Determine the (X, Y) coordinate at the center of the cell enclosing the given text.  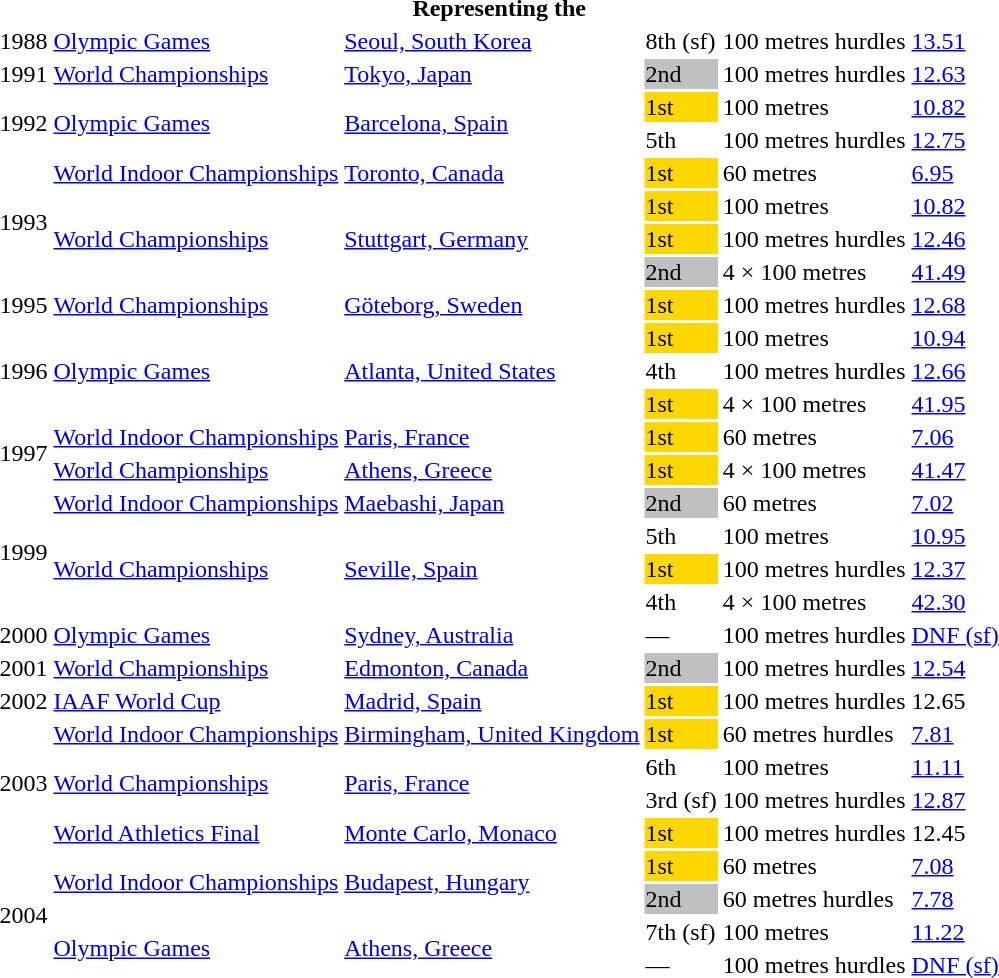
— (681, 635)
Madrid, Spain (492, 701)
Budapest, Hungary (492, 882)
Monte Carlo, Monaco (492, 833)
Seoul, South Korea (492, 41)
Stuttgart, Germany (492, 239)
Toronto, Canada (492, 173)
IAAF World Cup (196, 701)
Maebashi, Japan (492, 503)
7th (sf) (681, 932)
Atlanta, United States (492, 371)
Tokyo, Japan (492, 74)
Birmingham, United Kingdom (492, 734)
Sydney, Australia (492, 635)
6th (681, 767)
Göteborg, Sweden (492, 305)
Barcelona, Spain (492, 124)
Seville, Spain (492, 569)
8th (sf) (681, 41)
Athens, Greece (492, 470)
World Athletics Final (196, 833)
Edmonton, Canada (492, 668)
3rd (sf) (681, 800)
